From the cell containing the given text, extract its center point as (X, Y) coordinate. 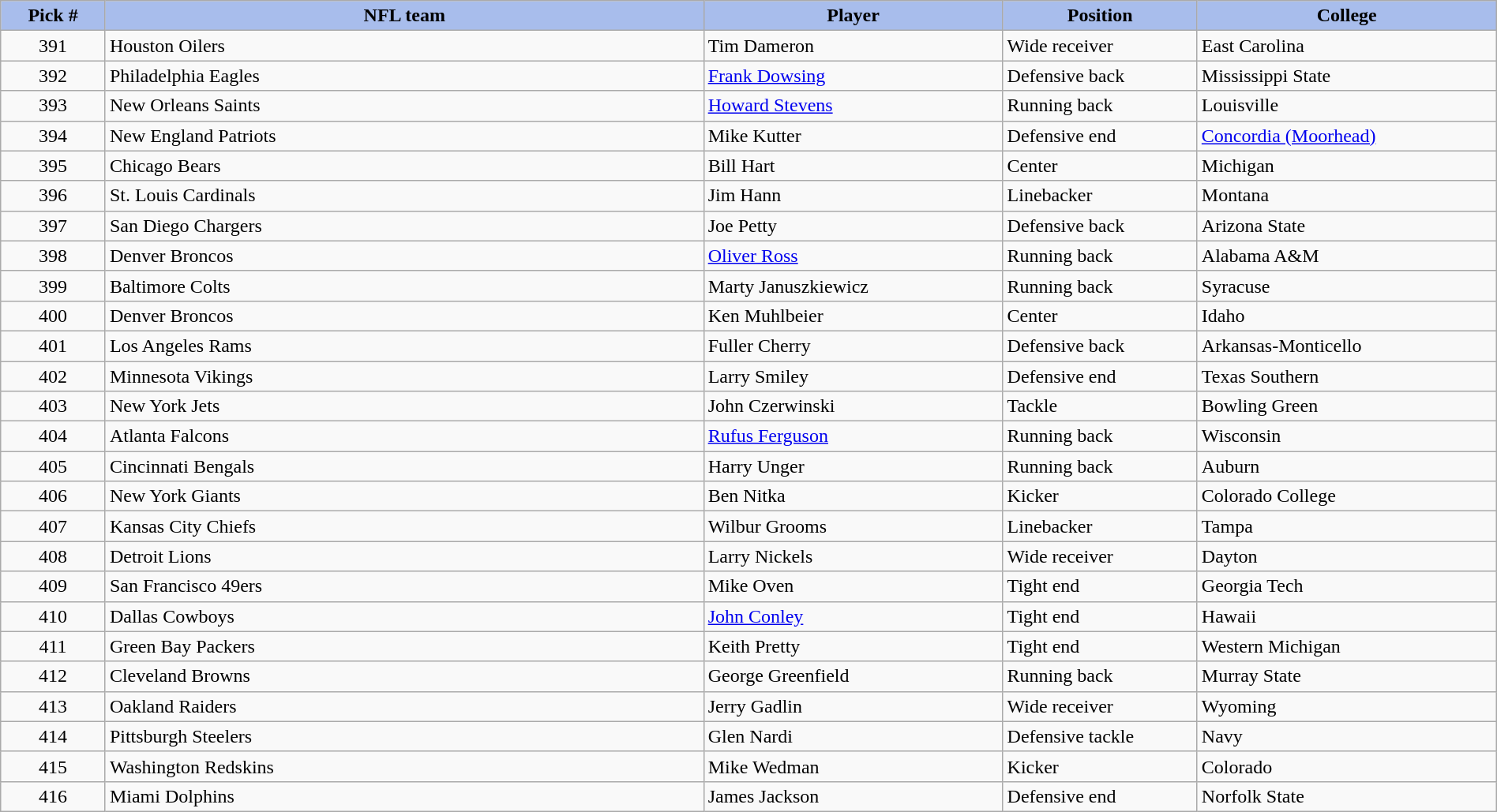
399 (54, 286)
Frank Dowsing (853, 76)
Glen Nardi (853, 736)
Montana (1347, 196)
Jim Hann (853, 196)
College (1347, 16)
Texas Southern (1347, 376)
Colorado (1347, 766)
Wisconsin (1347, 436)
Alabama A&M (1347, 256)
Oakland Raiders (404, 706)
Chicago Bears (404, 166)
413 (54, 706)
Bowling Green (1347, 406)
John Conley (853, 616)
392 (54, 76)
Louisville (1347, 106)
412 (54, 676)
393 (54, 106)
395 (54, 166)
Wilbur Grooms (853, 526)
Tim Dameron (853, 46)
416 (54, 796)
Idaho (1347, 316)
408 (54, 556)
Kansas City Chiefs (404, 526)
Norfolk State (1347, 796)
NFL team (404, 16)
Larry Nickels (853, 556)
Fuller Cherry (853, 346)
San Diego Chargers (404, 226)
Murray State (1347, 676)
405 (54, 466)
Ken Muhlbeier (853, 316)
Ben Nitka (853, 496)
Pittsburgh Steelers (404, 736)
Atlanta Falcons (404, 436)
411 (54, 646)
409 (54, 586)
Mike Oven (853, 586)
Howard Stevens (853, 106)
Philadelphia Eagles (404, 76)
Marty Januszkiewicz (853, 286)
415 (54, 766)
402 (54, 376)
East Carolina (1347, 46)
Michigan (1347, 166)
Arizona State (1347, 226)
Colorado College (1347, 496)
397 (54, 226)
Miami Dolphins (404, 796)
New York Giants (404, 496)
Georgia Tech (1347, 586)
391 (54, 46)
Cincinnati Bengals (404, 466)
Dayton (1347, 556)
Defensive tackle (1100, 736)
Bill Hart (853, 166)
Harry Unger (853, 466)
410 (54, 616)
414 (54, 736)
Arkansas-Monticello (1347, 346)
Larry Smiley (853, 376)
Green Bay Packers (404, 646)
Hawaii (1347, 616)
Navy (1347, 736)
398 (54, 256)
400 (54, 316)
New York Jets (404, 406)
Mike Kutter (853, 136)
Joe Petty (853, 226)
Auburn (1347, 466)
403 (54, 406)
394 (54, 136)
Player (853, 16)
Cleveland Browns (404, 676)
Los Angeles Rams (404, 346)
Rufus Ferguson (853, 436)
St. Louis Cardinals (404, 196)
404 (54, 436)
Pick # (54, 16)
Syracuse (1347, 286)
Oliver Ross (853, 256)
406 (54, 496)
Detroit Lions (404, 556)
Keith Pretty (853, 646)
401 (54, 346)
Baltimore Colts (404, 286)
James Jackson (853, 796)
Mike Wedman (853, 766)
407 (54, 526)
New Orleans Saints (404, 106)
Position (1100, 16)
Concordia (Moorhead) (1347, 136)
396 (54, 196)
Mississippi State (1347, 76)
Washington Redskins (404, 766)
Dallas Cowboys (404, 616)
Wyoming (1347, 706)
Jerry Gadlin (853, 706)
Tackle (1100, 406)
Western Michigan (1347, 646)
New England Patriots (404, 136)
John Czerwinski (853, 406)
Tampa (1347, 526)
Minnesota Vikings (404, 376)
San Francisco 49ers (404, 586)
George Greenfield (853, 676)
Houston Oilers (404, 46)
